Search for the cell housing the specified text and yield its (X, Y) center coordinate. 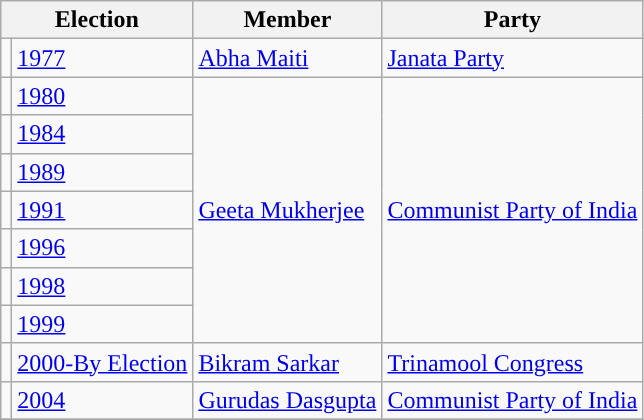
2000-By Election (102, 362)
Election (97, 20)
1977 (102, 58)
1996 (102, 248)
Geeta Mukherjee (288, 210)
Party (512, 20)
1980 (102, 96)
1998 (102, 286)
Gurudas Dasgupta (288, 400)
1989 (102, 172)
Trinamool Congress (512, 362)
Abha Maiti (288, 58)
Janata Party (512, 58)
2004 (102, 400)
Bikram Sarkar (288, 362)
1999 (102, 324)
1984 (102, 134)
1991 (102, 210)
Member (288, 20)
